Provide the [x, y] coordinate of the cell's center where the given text is located.  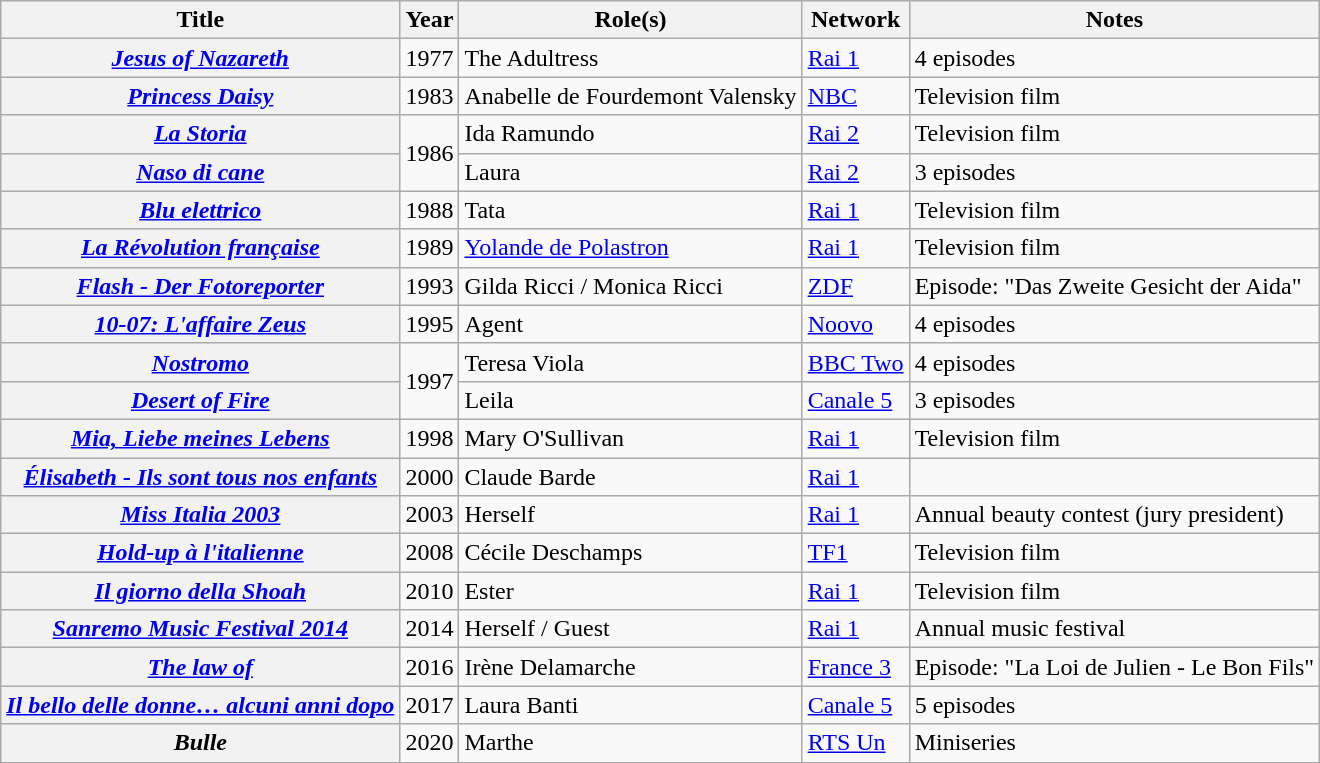
Irène Delamarche [630, 667]
Cécile Deschamps [630, 553]
Miss Italia 2003 [200, 515]
Herself [630, 515]
Desert of Fire [200, 400]
1997 [430, 381]
The law of [200, 667]
France 3 [856, 667]
2010 [430, 591]
TF1 [856, 553]
Hold-up à l'italienne [200, 553]
Tata [630, 210]
Princess Daisy [200, 96]
2008 [430, 553]
5 episodes [1114, 705]
La Storia [200, 134]
Network [856, 20]
Mary O'Sullivan [630, 438]
2014 [430, 629]
1993 [430, 286]
1995 [430, 324]
RTS Un [856, 743]
Episode: "La Loi de Julien - Le Bon Fils" [1114, 667]
Agent [630, 324]
2003 [430, 515]
Anabelle de Fourdemont Valensky [630, 96]
Naso di cane [200, 172]
Laura [630, 172]
Annual music festival [1114, 629]
Episode: "Das Zweite Gesicht der Aida" [1114, 286]
1998 [430, 438]
Jesus of Nazareth [200, 58]
Il bello delle donne… alcuni anni dopo [200, 705]
BBC Two [856, 362]
Bulle [200, 743]
2017 [430, 705]
The Adultress [630, 58]
Notes [1114, 20]
2020 [430, 743]
1977 [430, 58]
Ida Ramundo [630, 134]
ZDF [856, 286]
Mia, Liebe meines Lebens [200, 438]
Claude Barde [630, 477]
Sanremo Music Festival 2014 [200, 629]
1983 [430, 96]
2016 [430, 667]
Flash - Der Fotoreporter [200, 286]
La Révolution française [200, 248]
Leila [630, 400]
Marthe [630, 743]
Nostromo [200, 362]
Ester [630, 591]
2000 [430, 477]
1986 [430, 153]
1988 [430, 210]
Year [430, 20]
Gilda Ricci / Monica Ricci [630, 286]
Blu elettrico [200, 210]
Title [200, 20]
Role(s) [630, 20]
1989 [430, 248]
NBC [856, 96]
Teresa Viola [630, 362]
Herself / Guest [630, 629]
Il giorno della Shoah [200, 591]
Laura Banti [630, 705]
Yolande de Polastron [630, 248]
Noovo [856, 324]
Élisabeth - Ils sont tous nos enfants [200, 477]
Miniseries [1114, 743]
Annual beauty contest (jury president) [1114, 515]
10-07: L'affaire Zeus [200, 324]
